Determine the (X, Y) coordinate at the center of the cell enclosing the given text.  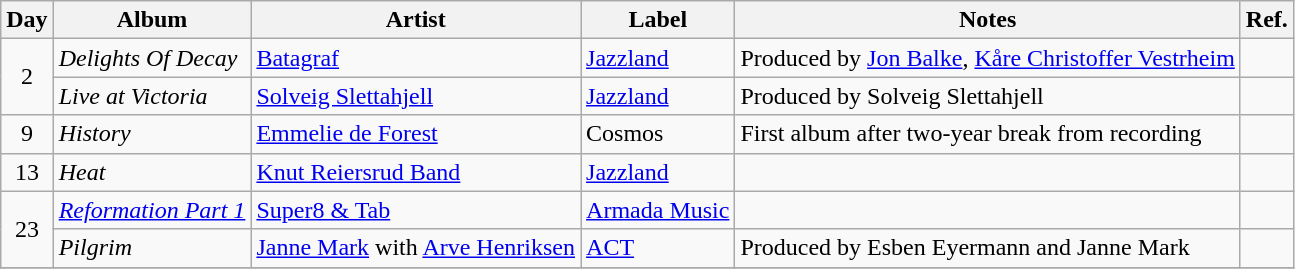
Heat (152, 172)
Artist (416, 20)
Produced by Esben Eyermann and Janne Mark (988, 248)
Live at Victoria (152, 96)
Day (27, 20)
Cosmos (658, 134)
History (152, 134)
Super8 & Tab (416, 210)
Emmelie de Forest (416, 134)
Notes (988, 20)
Janne Mark with Arve Henriksen (416, 248)
9 (27, 134)
ACT (658, 248)
23 (27, 229)
13 (27, 172)
Produced by Solveig Slettahjell (988, 96)
Ref. (1266, 20)
Produced by Jon Balke, Kåre Christoffer Vestrheim (988, 58)
Label (658, 20)
Album (152, 20)
2 (27, 77)
Reformation Part 1 (152, 210)
Delights Of Decay (152, 58)
Knut Reiersrud Band (416, 172)
First album after two-year break from recording (988, 134)
Solveig Slettahjell (416, 96)
Armada Music (658, 210)
Batagraf (416, 58)
Pilgrim (152, 248)
